Return the [x, y] coordinate for the center point of the cell that contains the specified text.  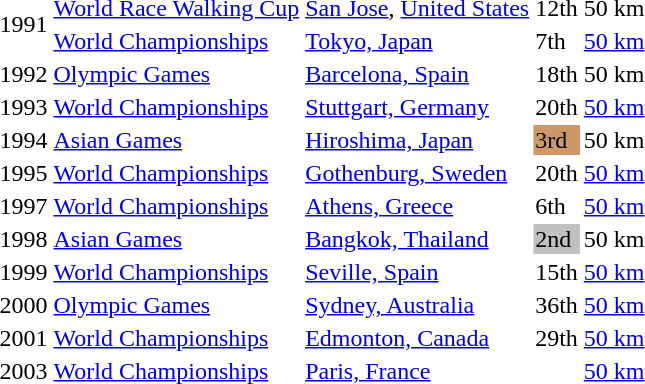
Athens, Greece [418, 206]
Hiroshima, Japan [418, 140]
2nd [557, 239]
36th [557, 305]
15th [557, 272]
Stuttgart, Germany [418, 107]
Sydney, Australia [418, 305]
Barcelona, Spain [418, 74]
18th [557, 74]
Edmonton, Canada [418, 338]
7th [557, 41]
6th [557, 206]
Gothenburg, Sweden [418, 173]
29th [557, 338]
3rd [557, 140]
Tokyo, Japan [418, 41]
Seville, Spain [418, 272]
Bangkok, Thailand [418, 239]
